Capture the cell that displays the provided text and extract its (X, Y) central coordinate. 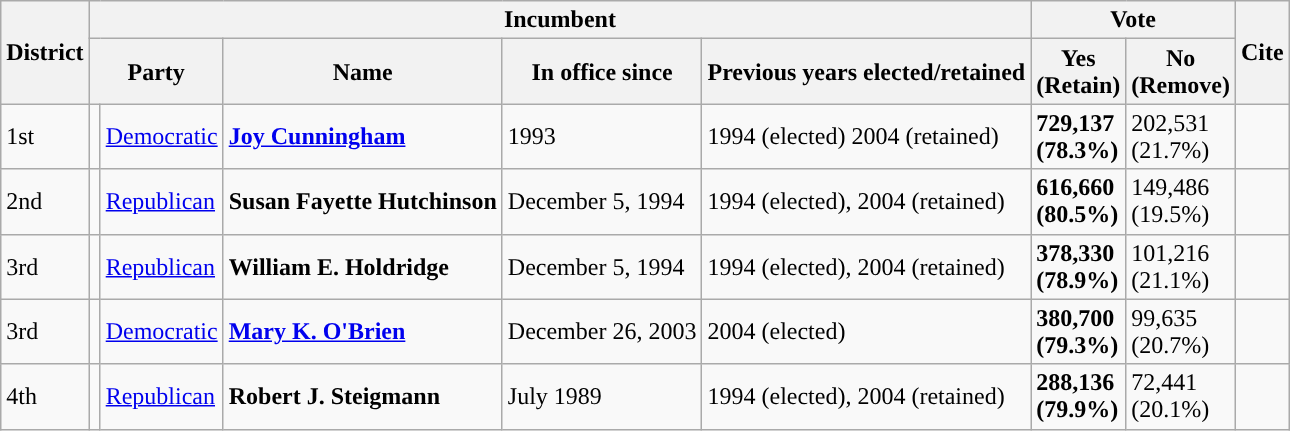
Yes(Retain) (1078, 72)
Joy Cunningham (362, 136)
Cite (1262, 52)
380,700(79.3%) (1078, 332)
Name (362, 72)
616,660(80.5%) (1078, 202)
1st (45, 136)
1993 (602, 136)
1994 (elected) 2004 (retained) (866, 136)
Party (156, 72)
729,137(78.3%) (1078, 136)
July 1989 (602, 396)
2nd (45, 202)
378,330(78.9%) (1078, 266)
December 26, 2003 (602, 332)
William E. Holdridge (362, 266)
In office since (602, 72)
72,441(20.1%) (1181, 396)
Vote (1134, 20)
202,531(21.7%) (1181, 136)
288,136(79.9%) (1078, 396)
Mary K. O'Brien (362, 332)
4th (45, 396)
99,635(20.7%) (1181, 332)
No(Remove) (1181, 72)
District (45, 52)
149,486(19.5%) (1181, 202)
Susan Fayette Hutchinson (362, 202)
Robert J. Steigmann (362, 396)
101,216(21.1%) (1181, 266)
Previous years elected/retained (866, 72)
2004 (elected) (866, 332)
Incumbent (560, 20)
